Return [X, Y] of the center of cell containing provided text 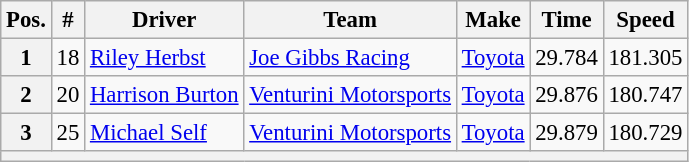
Pos. [26, 20]
18 [68, 58]
Make [493, 20]
# [68, 20]
Team [350, 20]
25 [68, 133]
180.729 [646, 133]
Michael Self [164, 133]
1 [26, 58]
Riley Herbst [164, 58]
29.784 [566, 58]
Time [566, 20]
Harrison Burton [164, 95]
Speed [646, 20]
Joe Gibbs Racing [350, 58]
180.747 [646, 95]
20 [68, 95]
Driver [164, 20]
29.879 [566, 133]
2 [26, 95]
3 [26, 133]
29.876 [566, 95]
181.305 [646, 58]
